Return (X, Y) of the center of cell containing provided text 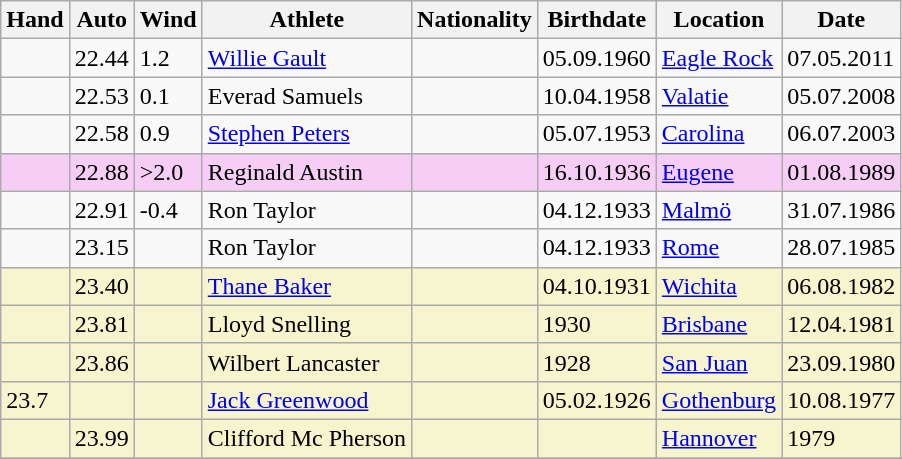
22.58 (102, 134)
Nationality (475, 20)
-0.4 (168, 210)
Willie Gault (306, 58)
04.10.1931 (596, 286)
Date (842, 20)
05.02.1926 (596, 400)
Wilbert Lancaster (306, 362)
1979 (842, 438)
05.09.1960 (596, 58)
22.91 (102, 210)
1928 (596, 362)
Eugene (718, 172)
22.53 (102, 96)
Gothenburg (718, 400)
Wichita (718, 286)
23.15 (102, 248)
Valatie (718, 96)
Thane Baker (306, 286)
Clifford Mc Pherson (306, 438)
0.9 (168, 134)
22.44 (102, 58)
05.07.1953 (596, 134)
Eagle Rock (718, 58)
23.99 (102, 438)
10.04.1958 (596, 96)
Birthdate (596, 20)
Reginald Austin (306, 172)
1930 (596, 324)
Brisbane (718, 324)
23.7 (35, 400)
05.07.2008 (842, 96)
Auto (102, 20)
06.07.2003 (842, 134)
Location (718, 20)
>2.0 (168, 172)
Hand (35, 20)
28.07.1985 (842, 248)
Everad Samuels (306, 96)
07.05.2011 (842, 58)
Wind (168, 20)
23.09.1980 (842, 362)
Stephen Peters (306, 134)
Lloyd Snelling (306, 324)
12.04.1981 (842, 324)
22.88 (102, 172)
Hannover (718, 438)
31.07.1986 (842, 210)
1.2 (168, 58)
16.10.1936 (596, 172)
10.08.1977 (842, 400)
0.1 (168, 96)
06.08.1982 (842, 286)
Jack Greenwood (306, 400)
Athlete (306, 20)
23.40 (102, 286)
Rome (718, 248)
23.86 (102, 362)
San Juan (718, 362)
01.08.1989 (842, 172)
Carolina (718, 134)
23.81 (102, 324)
Malmö (718, 210)
